Find where the given text appears and provide that cell's center as [x, y] coordinate. 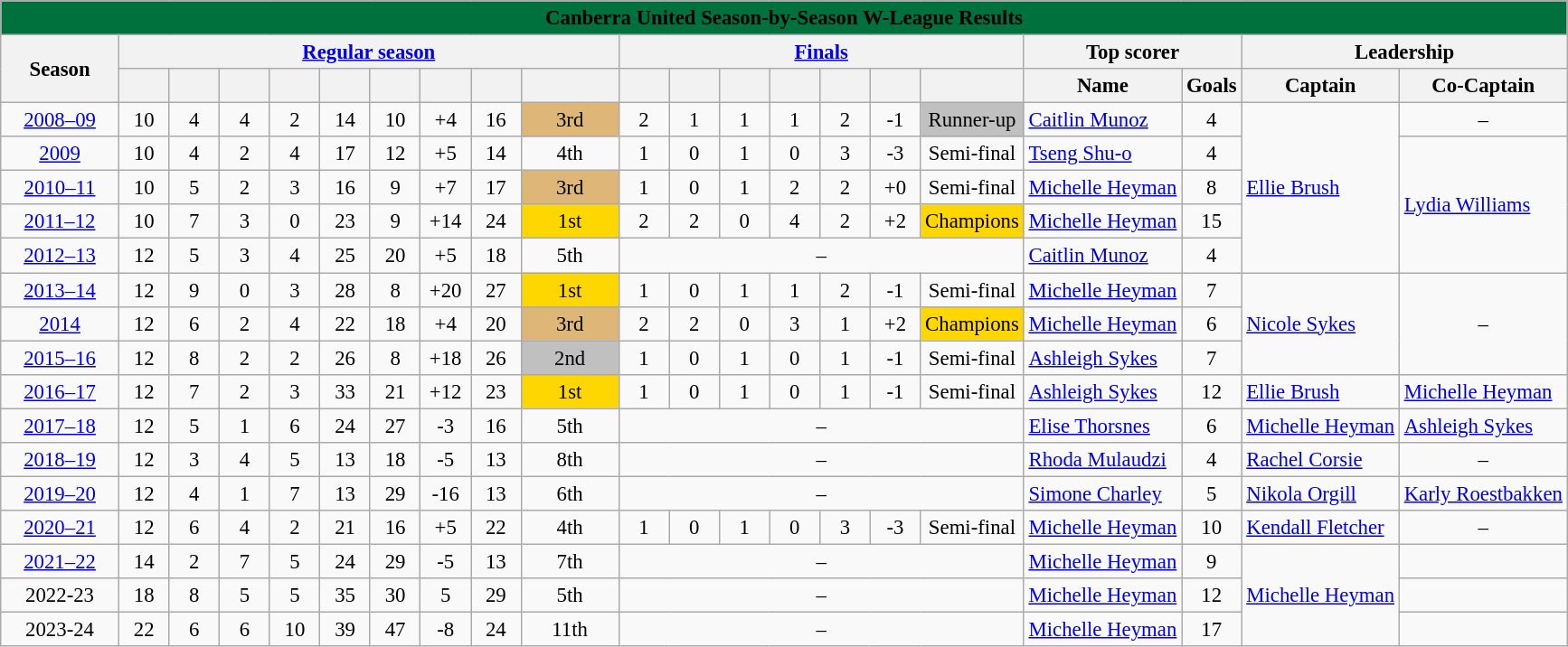
Lydia Williams [1483, 204]
-16 [446, 493]
2012–13 [60, 256]
2013–14 [60, 290]
15 [1212, 221]
2017–18 [60, 426]
2011–12 [60, 221]
28 [345, 290]
Regular season [369, 52]
Co-Captain [1483, 86]
35 [345, 595]
Simone Charley [1102, 493]
-8 [446, 630]
2018–19 [60, 460]
8th [570, 460]
Captain [1320, 86]
Name [1102, 86]
2008–09 [60, 120]
47 [395, 630]
Season [60, 69]
+18 [446, 358]
2022-23 [60, 595]
2021–22 [60, 561]
Rhoda Mulaudzi [1102, 460]
2020–21 [60, 528]
2023-24 [60, 630]
30 [395, 595]
Elise Thorsnes [1102, 426]
2nd [570, 358]
Rachel Corsie [1320, 460]
6th [570, 493]
Goals [1212, 86]
Karly Roestbakken [1483, 493]
Nikola Orgill [1320, 493]
2019–20 [60, 493]
11th [570, 630]
2014 [60, 323]
2015–16 [60, 358]
Tseng Shu-o [1102, 154]
25 [345, 256]
2010–11 [60, 188]
+7 [446, 188]
+14 [446, 221]
39 [345, 630]
+20 [446, 290]
2009 [60, 154]
2016–17 [60, 391]
Leadership [1404, 52]
+0 [895, 188]
+12 [446, 391]
Finals [821, 52]
Nicole Sykes [1320, 323]
7th [570, 561]
Top scorer [1132, 52]
Canberra United Season-by-Season W-League Results [784, 18]
33 [345, 391]
Runner-up [972, 120]
Kendall Fletcher [1320, 528]
